Capture the cell that displays the provided text and extract its [x, y] central coordinate. 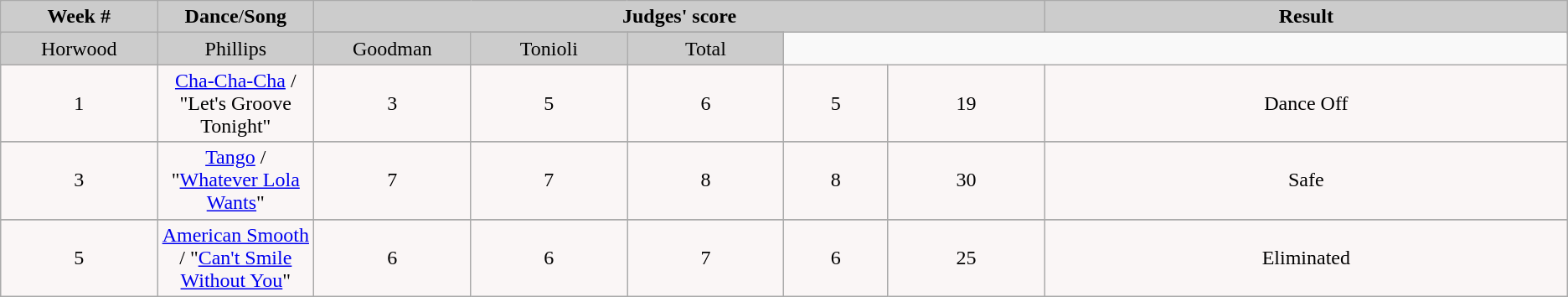
Week # [79, 17]
Eliminated [1306, 258]
30 [967, 180]
Judges' score [680, 17]
19 [967, 103]
25 [967, 258]
Result [1306, 17]
Dance Off [1306, 103]
Cha-Cha-Cha / "Let's Groove Tonight" [236, 103]
Goodman [392, 49]
Phillips [236, 49]
1 [79, 103]
Dance/Song [236, 17]
Tonioli [549, 49]
Horwood [79, 49]
Safe [1306, 180]
American Smooth / "Can't Smile Without You" [236, 258]
Tango / "Whatever Lola Wants" [236, 180]
Total [705, 49]
